Locate the cell with the specified text and output its (x, y) center coordinate. 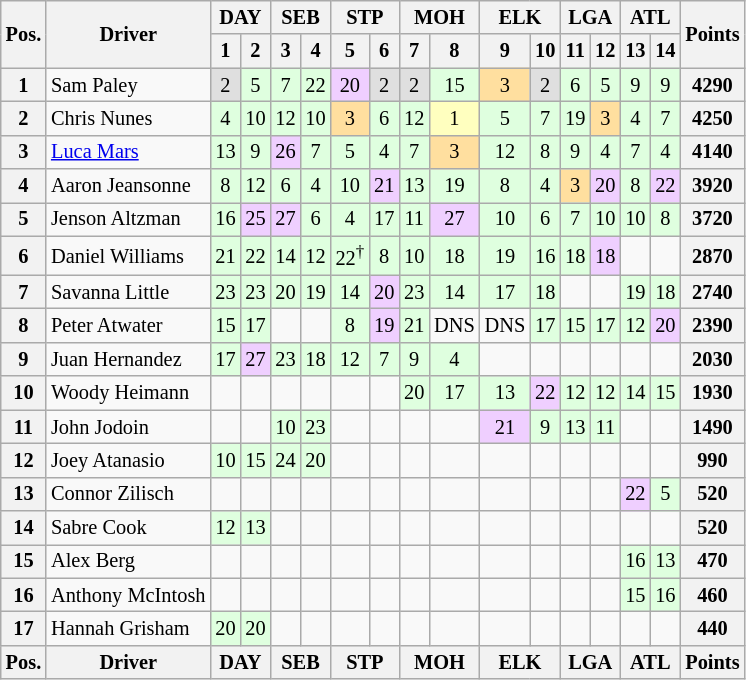
Luca Mars (128, 152)
470 (712, 561)
990 (712, 460)
Hannah Grisham (128, 628)
Connor Zilisch (128, 494)
1490 (712, 427)
Alex Berg (128, 561)
2870 (712, 256)
24 (285, 460)
Sam Paley (128, 85)
3920 (712, 186)
Peter Atwater (128, 326)
4290 (712, 85)
Jenson Altzman (128, 219)
Aaron Jeansonne (128, 186)
440 (712, 628)
Savanna Little (128, 292)
460 (712, 595)
4140 (712, 152)
2030 (712, 359)
Juan Hernandez (128, 359)
Chris Nunes (128, 118)
Daniel Williams (128, 256)
Woody Heimann (128, 393)
1930 (712, 393)
22† (350, 256)
2390 (712, 326)
25 (255, 219)
John Jodoin (128, 427)
Sabre Cook (128, 527)
3720 (712, 219)
2740 (712, 292)
26 (285, 152)
Joey Atanasio (128, 460)
Anthony McIntosh (128, 595)
4250 (712, 118)
